For the text-containing cell, return its midpoint in (x, y) coordinate format. 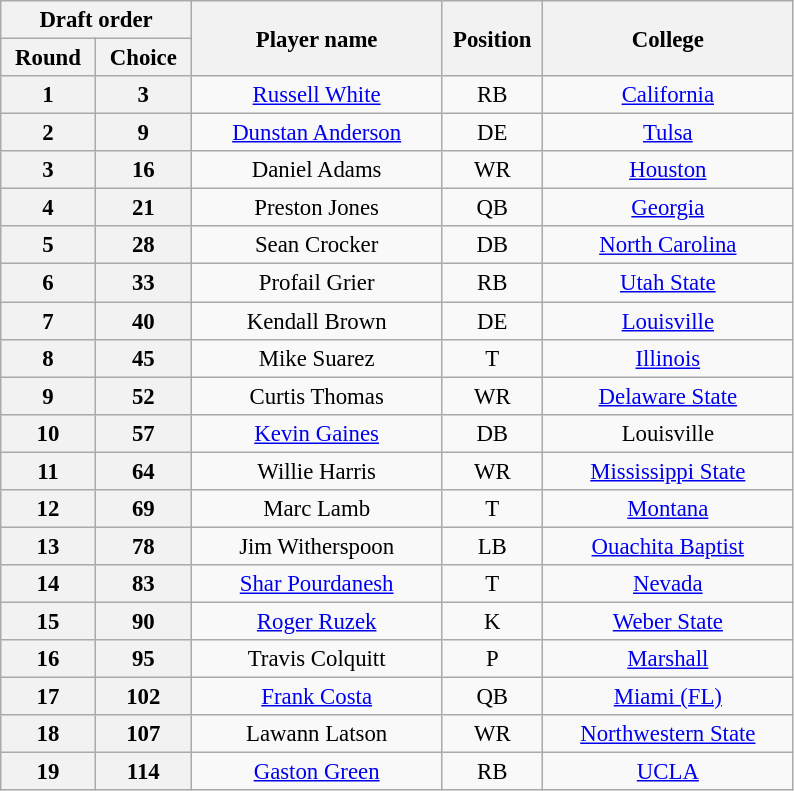
Mississippi State (668, 471)
11 (48, 471)
Travis Colquitt (316, 659)
Round (48, 58)
45 (143, 358)
57 (143, 433)
95 (143, 659)
18 (48, 734)
2 (48, 133)
19 (48, 772)
Lawann Latson (316, 734)
K (492, 621)
Player name (316, 38)
Utah State (668, 283)
P (492, 659)
Profail Grier (316, 283)
Choice (143, 58)
College (668, 38)
52 (143, 396)
California (668, 95)
33 (143, 283)
Daniel Adams (316, 170)
64 (143, 471)
6 (48, 283)
Dunstan Anderson (316, 133)
Gaston Green (316, 772)
Northwestern State (668, 734)
Nevada (668, 584)
Delaware State (668, 396)
Tulsa (668, 133)
Willie Harris (316, 471)
90 (143, 621)
Draft order (96, 20)
13 (48, 546)
69 (143, 509)
Roger Ruzek (316, 621)
114 (143, 772)
107 (143, 734)
Jim Witherspoon (316, 546)
Mike Suarez (316, 358)
7 (48, 321)
Sean Crocker (316, 245)
Weber State (668, 621)
78 (143, 546)
83 (143, 584)
Miami (FL) (668, 697)
LB (492, 546)
North Carolina (668, 245)
Kevin Gaines (316, 433)
12 (48, 509)
Shar Pourdanesh (316, 584)
Illinois (668, 358)
102 (143, 697)
5 (48, 245)
Ouachita Baptist (668, 546)
10 (48, 433)
15 (48, 621)
28 (143, 245)
8 (48, 358)
Houston (668, 170)
1 (48, 95)
Marshall (668, 659)
40 (143, 321)
Russell White (316, 95)
14 (48, 584)
Position (492, 38)
Curtis Thomas (316, 396)
Georgia (668, 208)
Montana (668, 509)
17 (48, 697)
Kendall Brown (316, 321)
UCLA (668, 772)
Frank Costa (316, 697)
Marc Lamb (316, 509)
4 (48, 208)
Preston Jones (316, 208)
21 (143, 208)
